Scan for the cell matching the given text and deliver its (x, y) coordinate at center. 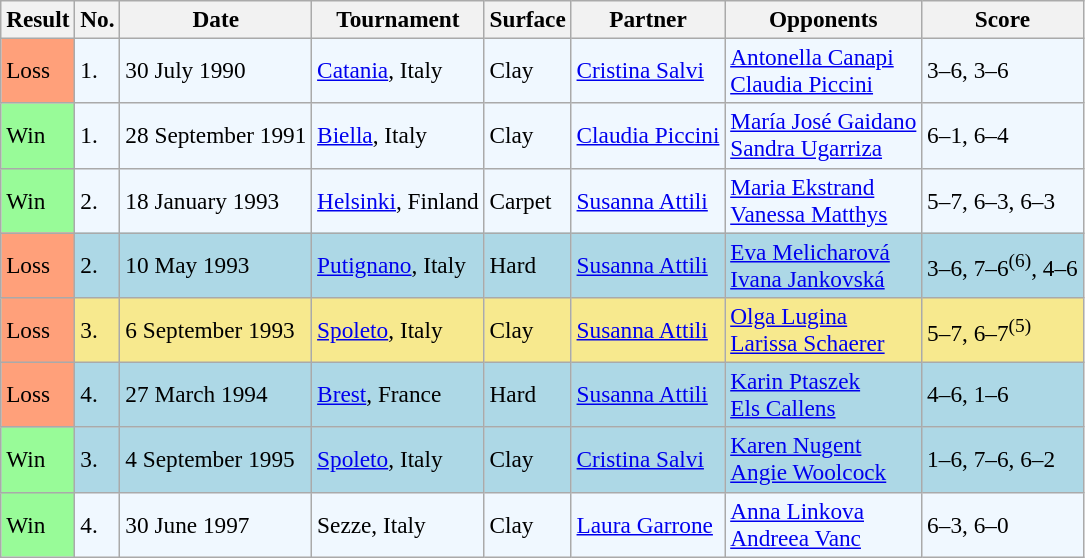
6 September 1993 (216, 330)
6–3, 6–0 (1002, 524)
4 September 1995 (216, 460)
Partner (648, 19)
Eva Melicharová Ivana Jankovská (824, 264)
4–6, 1–6 (1002, 394)
10 May 1993 (216, 264)
Sezze, Italy (398, 524)
Claudia Piccini (648, 136)
Helsinki, Finland (398, 200)
Maria Ekstrand Vanessa Matthys (824, 200)
María José Gaidano Sandra Ugarriza (824, 136)
Score (1002, 19)
Surface (528, 19)
5–7, 6–3, 6–3 (1002, 200)
Result (38, 19)
Antonella Canapi Claudia Piccini (824, 70)
30 June 1997 (216, 524)
Brest, France (398, 394)
28 September 1991 (216, 136)
Laura Garrone (648, 524)
Tournament (398, 19)
Date (216, 19)
Karen Nugent Angie Woolcock (824, 460)
5–7, 6–7(5) (1002, 330)
Anna Linkova Andreea Vanc (824, 524)
6–1, 6–4 (1002, 136)
Karin Ptaszek Els Callens (824, 394)
Putignano, Italy (398, 264)
1–6, 7–6, 6–2 (1002, 460)
18 January 1993 (216, 200)
No. (98, 19)
Biella, Italy (398, 136)
Carpet (528, 200)
Catania, Italy (398, 70)
3–6, 3–6 (1002, 70)
30 July 1990 (216, 70)
Opponents (824, 19)
27 March 1994 (216, 394)
Olga Lugina Larissa Schaerer (824, 330)
3–6, 7–6(6), 4–6 (1002, 264)
